From the cell containing the given text, extract its center point as (x, y) coordinate. 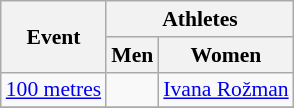
Men (132, 55)
Event (54, 36)
Ivana Rožman (226, 90)
100 metres (54, 90)
Women (226, 55)
Athletes (200, 19)
